Find where the given text appears and provide that cell's center as (X, Y) coordinate. 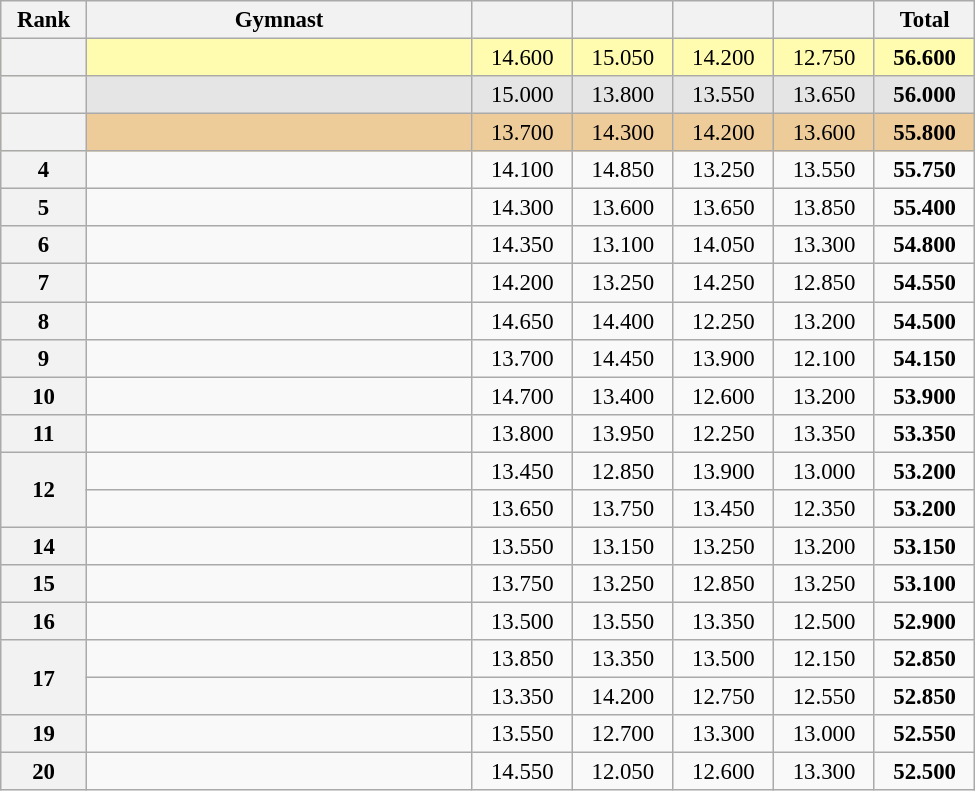
12.050 (624, 772)
53.900 (924, 396)
14.650 (522, 321)
12.150 (824, 659)
Rank (44, 20)
52.550 (924, 734)
52.500 (924, 772)
17 (44, 678)
13.950 (624, 433)
54.550 (924, 283)
14.050 (724, 245)
Total (924, 20)
14.350 (522, 245)
14.100 (522, 170)
12.350 (824, 509)
12.500 (824, 621)
15.000 (522, 95)
9 (44, 358)
53.100 (924, 584)
6 (44, 245)
8 (44, 321)
13.400 (624, 396)
19 (44, 734)
56.600 (924, 58)
53.350 (924, 433)
13.100 (624, 245)
55.800 (924, 133)
20 (44, 772)
12.700 (624, 734)
14.600 (522, 58)
Gymnast (279, 20)
14.700 (522, 396)
12 (44, 490)
12.100 (824, 358)
54.150 (924, 358)
14.450 (624, 358)
54.800 (924, 245)
14.850 (624, 170)
5 (44, 208)
54.500 (924, 321)
13.150 (624, 546)
12.550 (824, 697)
14.250 (724, 283)
52.900 (924, 621)
16 (44, 621)
14.550 (522, 772)
10 (44, 396)
53.150 (924, 546)
4 (44, 170)
15.050 (624, 58)
55.750 (924, 170)
15 (44, 584)
11 (44, 433)
14 (44, 546)
7 (44, 283)
14.400 (624, 321)
56.000 (924, 95)
55.400 (924, 208)
